For the text-containing cell, return its midpoint in [X, Y] coordinate format. 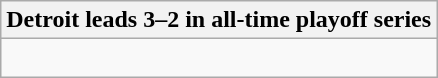
Detroit leads 3–2 in all-time playoff series [219, 20]
